Return the [X, Y] coordinate for the center point of the cell that contains the specified text.  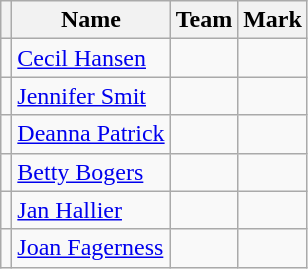
Joan Fagerness [91, 248]
Jennifer Smit [91, 96]
Betty Bogers [91, 172]
Deanna Patrick [91, 134]
Cecil Hansen [91, 58]
Mark [273, 20]
Name [91, 20]
Jan Hallier [91, 210]
Team [204, 20]
